Search for the cell housing the specified text and yield its [x, y] center coordinate. 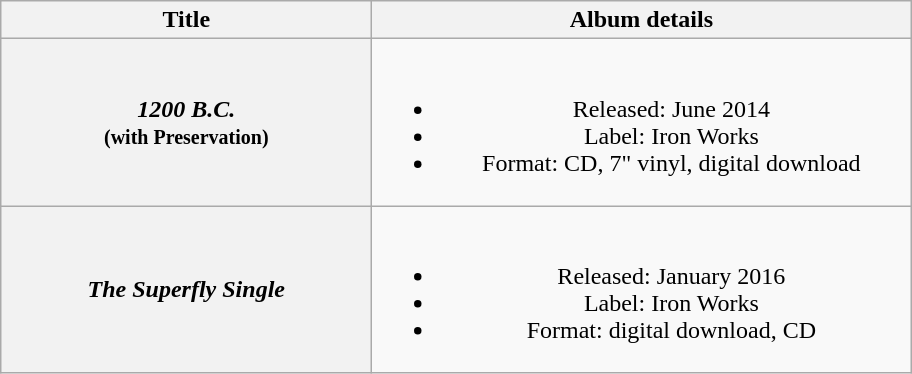
Album details [642, 20]
Released: January 2016Label: Iron WorksFormat: digital download, CD [642, 290]
Released: June 2014Label: Iron WorksFormat: CD, 7" vinyl, digital download [642, 122]
Title [186, 20]
1200 B.C.(with Preservation) [186, 122]
The Superfly Single [186, 290]
